Output the (X, Y) coordinate of the center of the cell containing the given text.  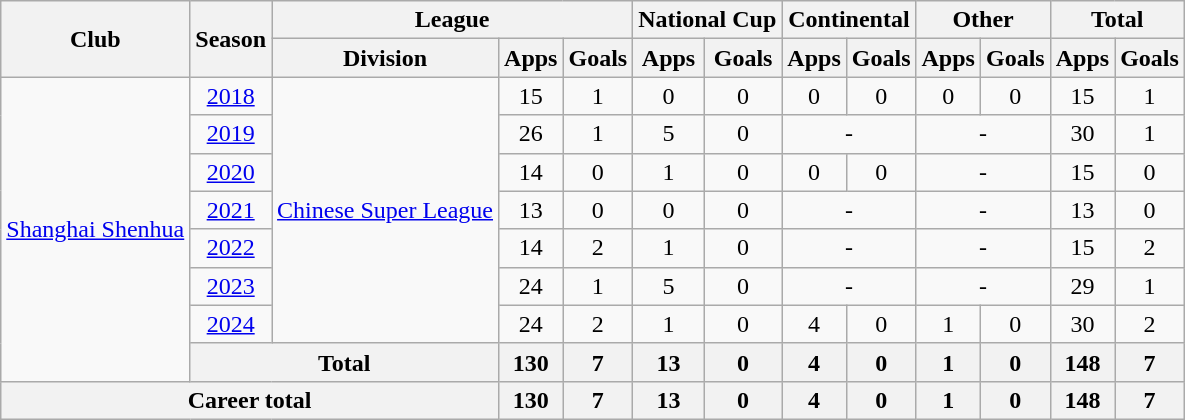
2022 (231, 248)
2024 (231, 324)
Season (231, 39)
Club (96, 39)
26 (531, 134)
Division (386, 58)
2018 (231, 96)
2021 (231, 210)
Continental (849, 20)
29 (1082, 286)
2020 (231, 172)
National Cup (708, 20)
Shanghai Shenhua (96, 229)
Chinese Super League (386, 210)
League (452, 20)
2023 (231, 286)
Other (983, 20)
2019 (231, 134)
Career total (250, 400)
